Determine the (X, Y) coordinate at the center of the cell enclosing the given text.  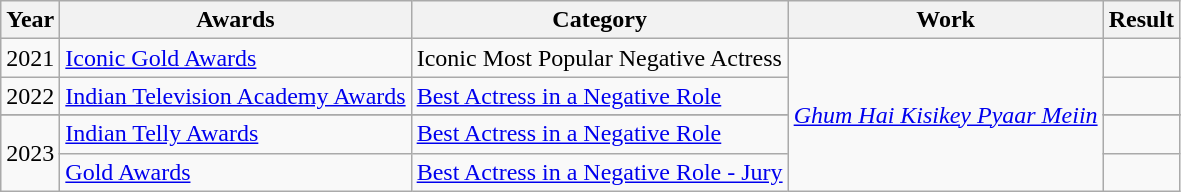
2021 (30, 58)
Result (1141, 20)
Iconic Most Popular Negative Actress (600, 58)
Ghum Hai Kisikey Pyaar Meiin (946, 115)
Indian Television Academy Awards (236, 96)
Indian Telly Awards (236, 134)
Work (946, 20)
Awards (236, 20)
Iconic Gold Awards (236, 58)
2023 (30, 153)
Best Actress in a Negative Role - Jury (600, 172)
Gold Awards (236, 172)
Category (600, 20)
Year (30, 20)
2022 (30, 96)
